Scan for the cell matching the given text and deliver its (x, y) coordinate at center. 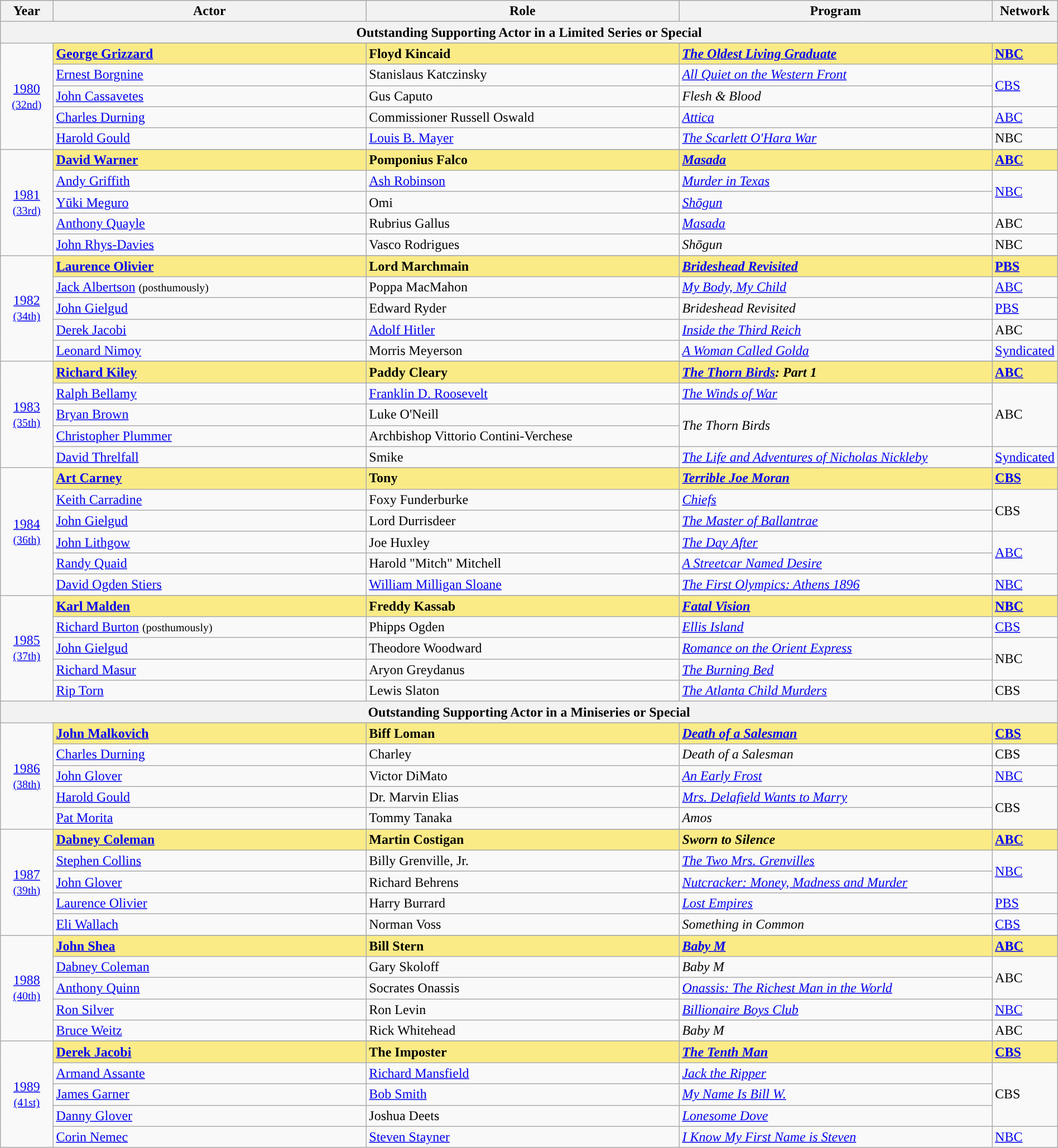
John Malkovich (210, 733)
Richard Masur (210, 670)
My Body, My Child (836, 287)
Armand Assante (210, 1073)
Harry Burrard (522, 903)
Lord Durrisdeer (522, 521)
1981(33rd) (27, 202)
Randy Quaid (210, 563)
1987(39th) (27, 882)
The Tenth Man (836, 1052)
Program (836, 11)
Foxy Funderburke (522, 499)
Charley (522, 755)
Lonesome Dove (836, 1116)
I Know My First Name is Steven (836, 1137)
The Winds of War (836, 393)
Network (1025, 11)
Omi (522, 202)
Anthony Quayle (210, 223)
Ralph Bellamy (210, 393)
Keith Carradine (210, 499)
The Atlanta Child Murders (836, 691)
Aryon Greydanus (522, 670)
Rick Whitehead (522, 1031)
Flesh & Blood (836, 96)
Joe Huxley (522, 542)
Amos (836, 818)
Gary Skoloff (522, 967)
Billionaire Boys Club (836, 1010)
Lost Empires (836, 903)
Poppa MacMahon (522, 287)
Andy Griffith (210, 181)
The Thorn Birds: Part 1 (836, 372)
Commissioner Russell Oswald (522, 117)
1989(41st) (27, 1094)
Socrates Onassis (522, 988)
Theodore Woodward (522, 649)
James Garner (210, 1094)
Norman Voss (522, 924)
Ron Silver (210, 1010)
David Ogden Stiers (210, 584)
Pomponius Falco (522, 160)
Mrs. Delafield Wants to Marry (836, 797)
Ron Levin (522, 1010)
Adolf Hitler (522, 330)
Murder in Texas (836, 181)
Bob Smith (522, 1094)
A Streetcar Named Desire (836, 563)
The Oldest Living Graduate (836, 54)
Attica (836, 117)
Danny Glover (210, 1116)
Yūki Meguro (210, 202)
Something in Common (836, 924)
Luke O'Neill (522, 415)
George Grizzard (210, 54)
The Life and Adventures of Nicholas Nickleby (836, 457)
Leonard Nimoy (210, 351)
The Imposter (522, 1052)
Steven Stayner (522, 1137)
Richard Kiley (210, 372)
Richard Behrens (522, 882)
Tommy Tanaka (522, 818)
Art Carney (210, 478)
John Cassavetes (210, 96)
The Burning Bed (836, 670)
Floyd Kincaid (522, 54)
Anthony Quinn (210, 988)
John Shea (210, 946)
1986(38th) (27, 776)
Ernest Borgnine (210, 75)
David Warner (210, 160)
Lewis Slaton (522, 691)
Year (27, 11)
John Lithgow (210, 542)
The Day After (836, 542)
David Threlfall (210, 457)
Stephen Collins (210, 861)
The Master of Ballantrae (836, 521)
1984(36th) (27, 531)
Paddy Cleary (522, 372)
Actor (210, 11)
My Name Is Bill W. (836, 1094)
Onassis: The Richest Man in the World (836, 988)
Gus Caputo (522, 96)
John Rhys-Davies (210, 244)
Jack the Ripper (836, 1073)
Christopher Plummer (210, 436)
Bill Stern (522, 946)
Rip Torn (210, 691)
Pat Morita (210, 818)
Martin Costigan (522, 839)
1988(40th) (27, 988)
Jack Albertson (posthumously) (210, 287)
Biff Loman (522, 733)
An Early Frost (836, 776)
Bryan Brown (210, 415)
The Thorn Birds (836, 425)
Karl Malden (210, 606)
Dr. Marvin Elias (522, 797)
Sworn to Silence (836, 839)
Richard Mansfield (522, 1073)
Victor DiMato (522, 776)
The Two Mrs. Grenvilles (836, 861)
Bruce Weitz (210, 1031)
Ellis Island (836, 627)
Freddy Kassab (522, 606)
Ash Robinson (522, 181)
Terrible Joe Moran (836, 478)
Fatal Vision (836, 606)
Rubrius Gallus (522, 223)
Vasco Rodrigues (522, 244)
Morris Meyerson (522, 351)
Phipps Ogden (522, 627)
William Milligan Sloane (522, 584)
Billy Grenville, Jr. (522, 861)
Edward Ryder (522, 309)
Outstanding Supporting Actor in a Miniseries or Special (529, 712)
Inside the Third Reich (836, 330)
A Woman Called Golda (836, 351)
Eli Wallach (210, 924)
Role (522, 11)
1980(32nd) (27, 96)
Louis B. Mayer (522, 138)
Richard Burton (posthumously) (210, 627)
1983(35th) (27, 415)
Franklin D. Roosevelt (522, 393)
Corin Nemec (210, 1137)
Tony (522, 478)
Romance on the Orient Express (836, 649)
Smike (522, 457)
All Quiet on the Western Front (836, 75)
Stanislaus Katczinsky (522, 75)
1985(37th) (27, 648)
Archbishop Vittorio Contini-Verchese (522, 436)
1982(34th) (27, 309)
The Scarlett O'Hara War (836, 138)
Lord Marchmain (522, 266)
Joshua Deets (522, 1116)
Harold "Mitch" Mitchell (522, 563)
Chiefs (836, 499)
Outstanding Supporting Actor in a Limited Series or Special (529, 32)
Nutcracker: Money, Madness and Murder (836, 882)
The First Olympics: Athens 1896 (836, 584)
